For the text-containing cell, return its midpoint in [X, Y] coordinate format. 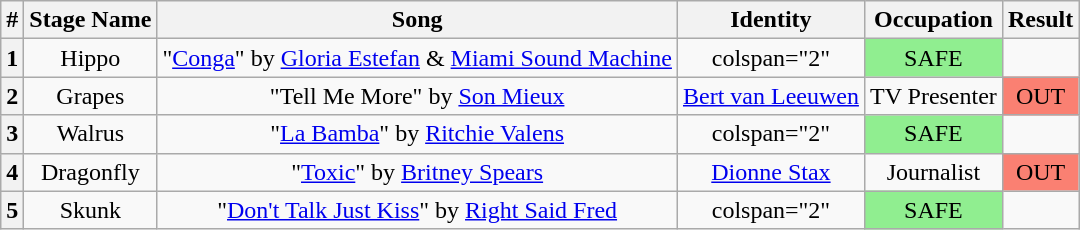
"Toxic" by Britney Spears [418, 172]
TV Presenter [933, 96]
2 [12, 96]
Dionne Stax [770, 172]
Stage Name [90, 20]
1 [12, 58]
Result [1040, 20]
Grapes [90, 96]
# [12, 20]
"Don't Talk Just Kiss" by Right Said Fred [418, 210]
"Tell Me More" by Son Mieux [418, 96]
"Conga" by Gloria Estefan & Miami Sound Machine [418, 58]
Bert van Leeuwen [770, 96]
Journalist [933, 172]
Occupation [933, 20]
Skunk [90, 210]
Dragonfly [90, 172]
5 [12, 210]
"La Bamba" by Ritchie Valens [418, 134]
Identity [770, 20]
Song [418, 20]
3 [12, 134]
Hippo [90, 58]
4 [12, 172]
Walrus [90, 134]
